Locate the cell with the specified text and output its [x, y] center coordinate. 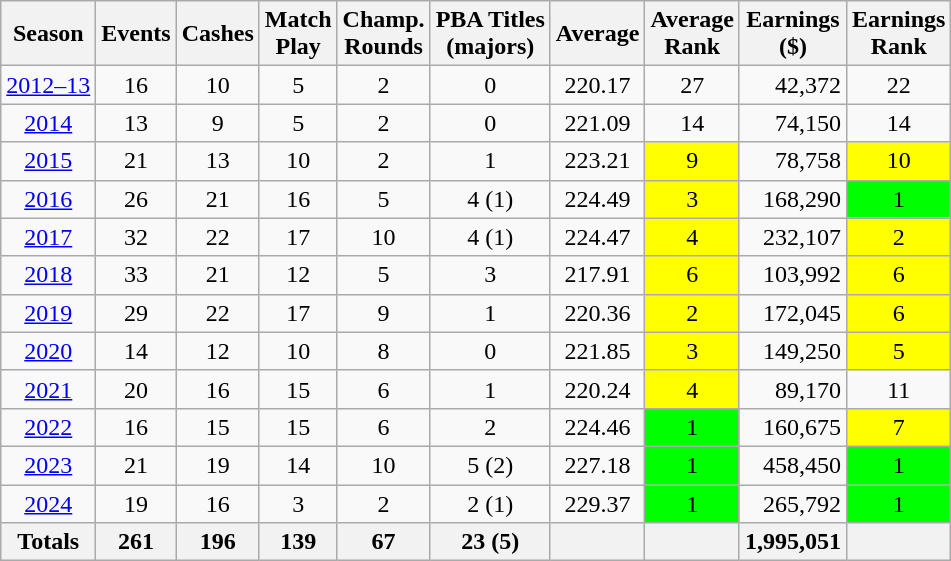
221.85 [598, 351]
2023 [48, 465]
Cashes [218, 34]
172,045 [792, 313]
160,675 [792, 427]
221.09 [598, 123]
224.46 [598, 427]
2014 [48, 123]
2017 [48, 237]
168,290 [792, 199]
89,170 [792, 389]
Champ.Rounds [384, 34]
227.18 [598, 465]
261 [136, 542]
2022 [48, 427]
8 [384, 351]
2021 [48, 389]
67 [384, 542]
220.24 [598, 389]
20 [136, 389]
23 (5) [490, 542]
224.49 [598, 199]
74,150 [792, 123]
149,250 [792, 351]
29 [136, 313]
223.21 [598, 161]
229.37 [598, 503]
PBA Titles(majors) [490, 34]
220.17 [598, 85]
Earnings($) [792, 34]
2015 [48, 161]
2018 [48, 275]
139 [298, 542]
33 [136, 275]
Average [598, 34]
42,372 [792, 85]
32 [136, 237]
Totals [48, 542]
AverageRank [692, 34]
5 (2) [490, 465]
220.36 [598, 313]
26 [136, 199]
103,992 [792, 275]
11 [899, 389]
Season [48, 34]
7 [899, 427]
MatchPlay [298, 34]
78,758 [792, 161]
458,450 [792, 465]
2020 [48, 351]
232,107 [792, 237]
224.47 [598, 237]
EarningsRank [899, 34]
196 [218, 542]
2024 [48, 503]
Events [136, 34]
265,792 [792, 503]
27 [692, 85]
2019 [48, 313]
217.91 [598, 275]
2016 [48, 199]
2 (1) [490, 503]
2012–13 [48, 85]
1,995,051 [792, 542]
